Extract the (X, Y) coordinate from the center of the cell holding the provided text.  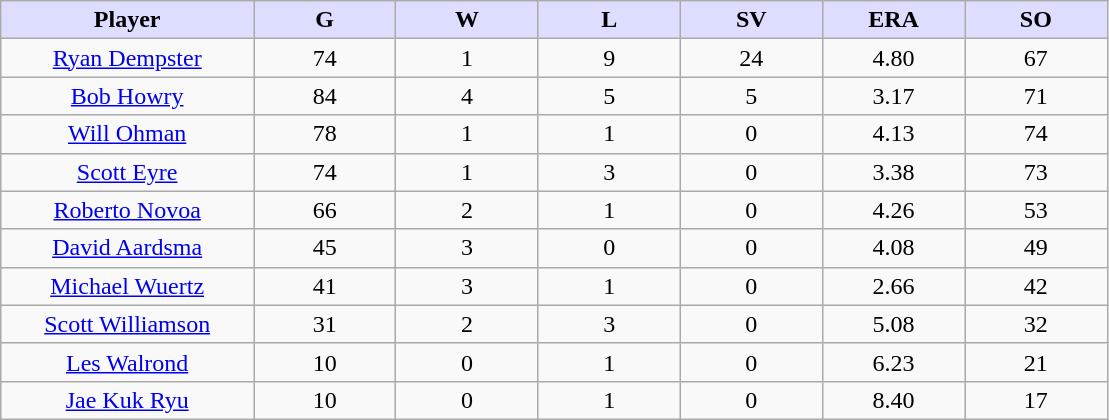
Michael Wuertz (128, 286)
Roberto Novoa (128, 210)
71 (1036, 96)
41 (325, 286)
Will Ohman (128, 134)
66 (325, 210)
Ryan Dempster (128, 58)
78 (325, 134)
ERA (893, 20)
3.38 (893, 172)
Player (128, 20)
8.40 (893, 400)
31 (325, 324)
67 (1036, 58)
SV (751, 20)
3.17 (893, 96)
21 (1036, 362)
49 (1036, 248)
Jae Kuk Ryu (128, 400)
SO (1036, 20)
73 (1036, 172)
6.23 (893, 362)
42 (1036, 286)
W (467, 20)
G (325, 20)
2.66 (893, 286)
45 (325, 248)
Les Walrond (128, 362)
84 (325, 96)
4.26 (893, 210)
L (609, 20)
17 (1036, 400)
5.08 (893, 324)
4.80 (893, 58)
32 (1036, 324)
Scott Eyre (128, 172)
9 (609, 58)
David Aardsma (128, 248)
24 (751, 58)
4.08 (893, 248)
4.13 (893, 134)
Scott Williamson (128, 324)
Bob Howry (128, 96)
53 (1036, 210)
4 (467, 96)
